Return [x, y] of the center of cell containing provided text 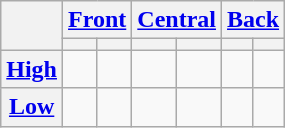
Front [98, 20]
Low [32, 107]
Central [177, 20]
High [32, 69]
Back [254, 20]
